Determine the (x, y) coordinate at the center of the cell enclosing the given text.  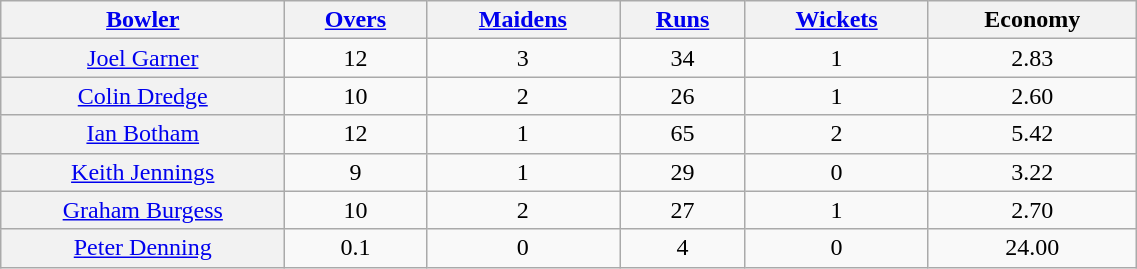
2.83 (1032, 58)
Ian Botham (143, 134)
Joel Garner (143, 58)
2.70 (1032, 210)
4 (683, 248)
Overs (356, 20)
Maidens (523, 20)
Bowler (143, 20)
9 (356, 172)
34 (683, 58)
27 (683, 210)
26 (683, 96)
Runs (683, 20)
Graham Burgess (143, 210)
Colin Dredge (143, 96)
3 (523, 58)
3.22 (1032, 172)
2.60 (1032, 96)
Peter Denning (143, 248)
Keith Jennings (143, 172)
Economy (1032, 20)
5.42 (1032, 134)
0.1 (356, 248)
65 (683, 134)
24.00 (1032, 248)
Wickets (836, 20)
29 (683, 172)
